Provide the [X, Y] coordinate of the cell's center where the given text is located.  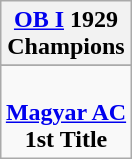
Magyar AC1st Title [66, 112]
OB I 1929Champions [66, 34]
